Find where the given text appears and provide that cell's center as [X, Y] coordinate. 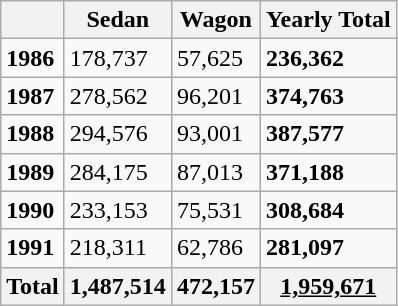
308,684 [328, 210]
75,531 [216, 210]
Yearly Total [328, 20]
Wagon [216, 20]
1987 [33, 96]
Sedan [118, 20]
233,153 [118, 210]
1,959,671 [328, 286]
1990 [33, 210]
1991 [33, 248]
294,576 [118, 134]
278,562 [118, 96]
Total [33, 286]
57,625 [216, 58]
1988 [33, 134]
96,201 [216, 96]
1986 [33, 58]
87,013 [216, 172]
62,786 [216, 248]
472,157 [216, 286]
284,175 [118, 172]
1989 [33, 172]
281,097 [328, 248]
93,001 [216, 134]
218,311 [118, 248]
371,188 [328, 172]
1,487,514 [118, 286]
387,577 [328, 134]
236,362 [328, 58]
178,737 [118, 58]
374,763 [328, 96]
